Capture the cell that displays the provided text and extract its [x, y] central coordinate. 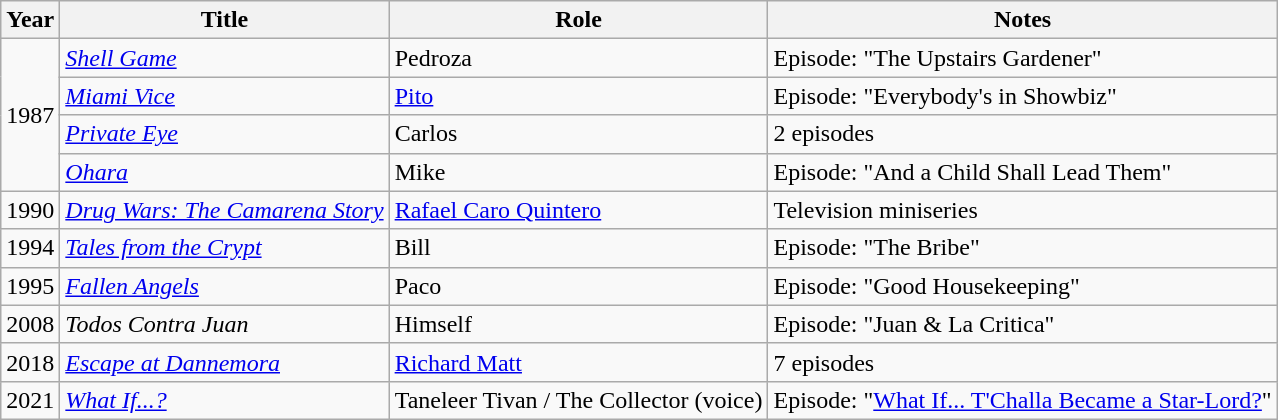
Miami Vice [224, 96]
Episode: "What If... T'Challa Became a Star-Lord?" [1022, 400]
1995 [30, 286]
Tales from the Crypt [224, 248]
Episode: "The Upstairs Gardener" [1022, 58]
Television miniseries [1022, 210]
Ohara [224, 172]
Year [30, 20]
2021 [30, 400]
1990 [30, 210]
Private Eye [224, 134]
Episode: "Everybody's in Showbiz" [1022, 96]
Paco [578, 286]
1994 [30, 248]
1987 [30, 115]
Drug Wars: The Camarena Story [224, 210]
Pedroza [578, 58]
Carlos [578, 134]
Episode: "And a Child Shall Lead Them" [1022, 172]
Shell Game [224, 58]
Pito [578, 96]
Mike [578, 172]
2008 [30, 324]
Rafael Caro Quintero [578, 210]
Fallen Angels [224, 286]
Episode: "Good Housekeeping" [1022, 286]
Episode: "Juan & La Critica" [1022, 324]
Role [578, 20]
Episode: "The Bribe" [1022, 248]
Richard Matt [578, 362]
Notes [1022, 20]
Himself [578, 324]
Title [224, 20]
Escape at Dannemora [224, 362]
Taneleer Tivan / The Collector (voice) [578, 400]
What If...? [224, 400]
7 episodes [1022, 362]
Bill [578, 248]
2 episodes [1022, 134]
Todos Contra Juan [224, 324]
2018 [30, 362]
